Return the [x, y] coordinate for the center point of the cell that contains the specified text.  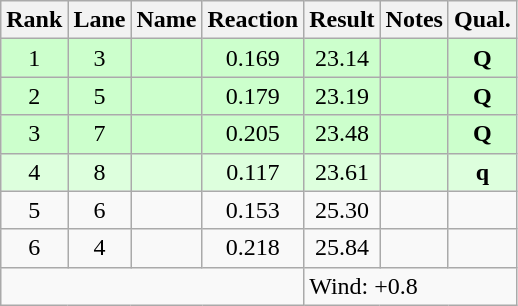
0.218 [253, 248]
23.19 [342, 96]
Lane [100, 20]
0.153 [253, 210]
23.61 [342, 172]
23.14 [342, 58]
25.30 [342, 210]
8 [100, 172]
0.205 [253, 134]
0.117 [253, 172]
Rank [34, 20]
0.179 [253, 96]
Result [342, 20]
1 [34, 58]
Reaction [253, 20]
Notes [414, 20]
25.84 [342, 248]
Wind: +0.8 [410, 286]
q [482, 172]
7 [100, 134]
Name [166, 20]
0.169 [253, 58]
Qual. [482, 20]
2 [34, 96]
23.48 [342, 134]
